Pinpoint the cell where the given text exists, returning its [x, y] midpoint coordinate. 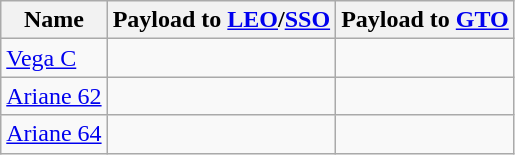
Payload to LEO/SSO [221, 20]
Ariane 62 [54, 96]
Vega C [54, 58]
Name [54, 20]
Ariane 64 [54, 134]
Payload to GTO [426, 20]
